Return the (X, Y) coordinate for the center point of the cell that contains the specified text.  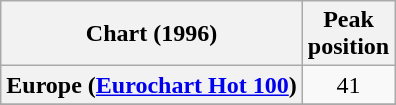
41 (348, 85)
Europe (Eurochart Hot 100) (152, 85)
Peakposition (348, 34)
Chart (1996) (152, 34)
